Extract the (x, y) coordinate from the center of the cell holding the provided text.  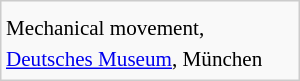
Mechanical movement, Deutsches Museum, München (150, 43)
